Identify which cell holds the provided text, then report its (x, y) central coordinate. 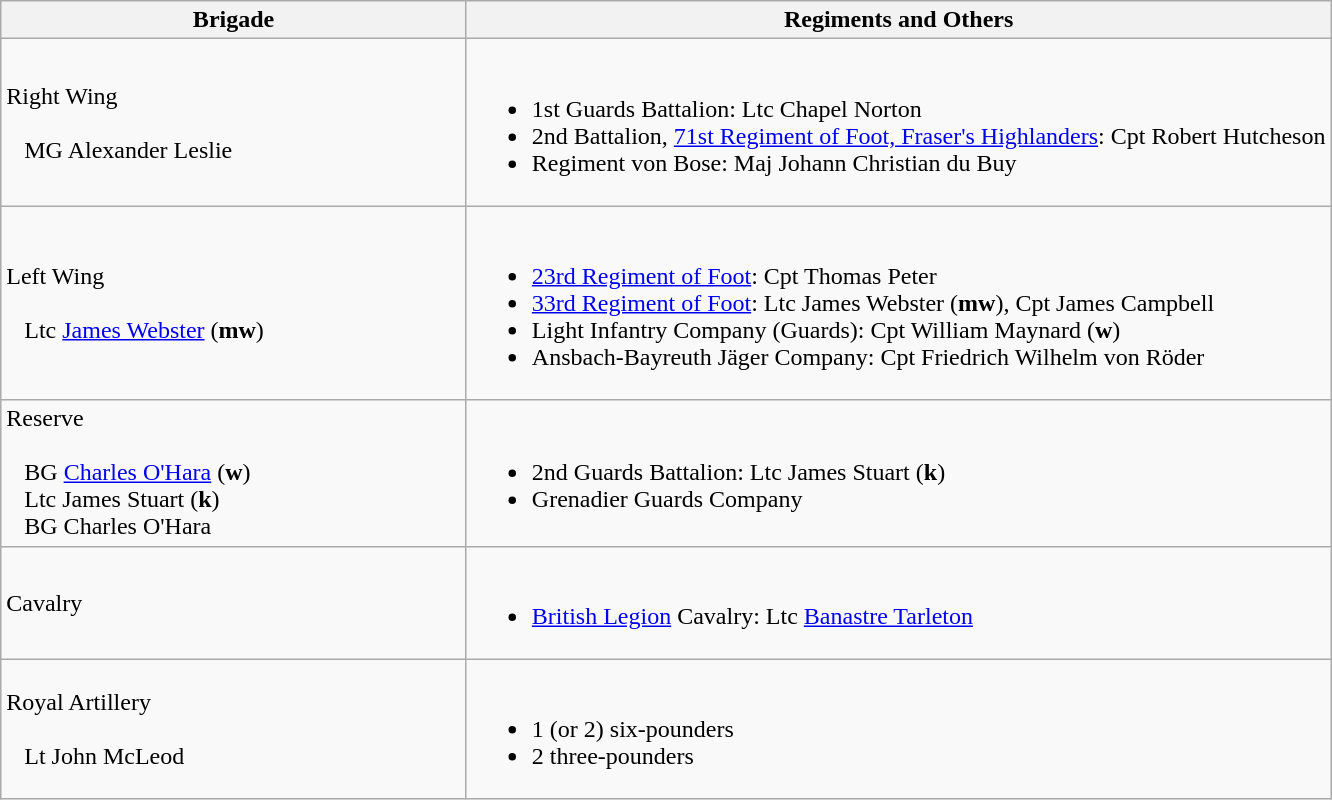
Left Wing Ltc James Webster (mw) (234, 303)
Royal Artillery Lt John McLeod (234, 729)
Regiments and Others (898, 20)
2nd Guards Battalion: Ltc James Stuart (k)Grenadier Guards Company (898, 473)
British Legion Cavalry: Ltc Banastre Tarleton (898, 602)
Reserve BG Charles O'Hara (w) Ltc James Stuart (k) BG Charles O'Hara (234, 473)
Cavalry (234, 602)
Brigade (234, 20)
Right Wing MG Alexander Leslie (234, 122)
1 (or 2) six-pounders2 three-pounders (898, 729)
